Detect which cell encompasses the target text, then output its (X, Y) center coordinate. 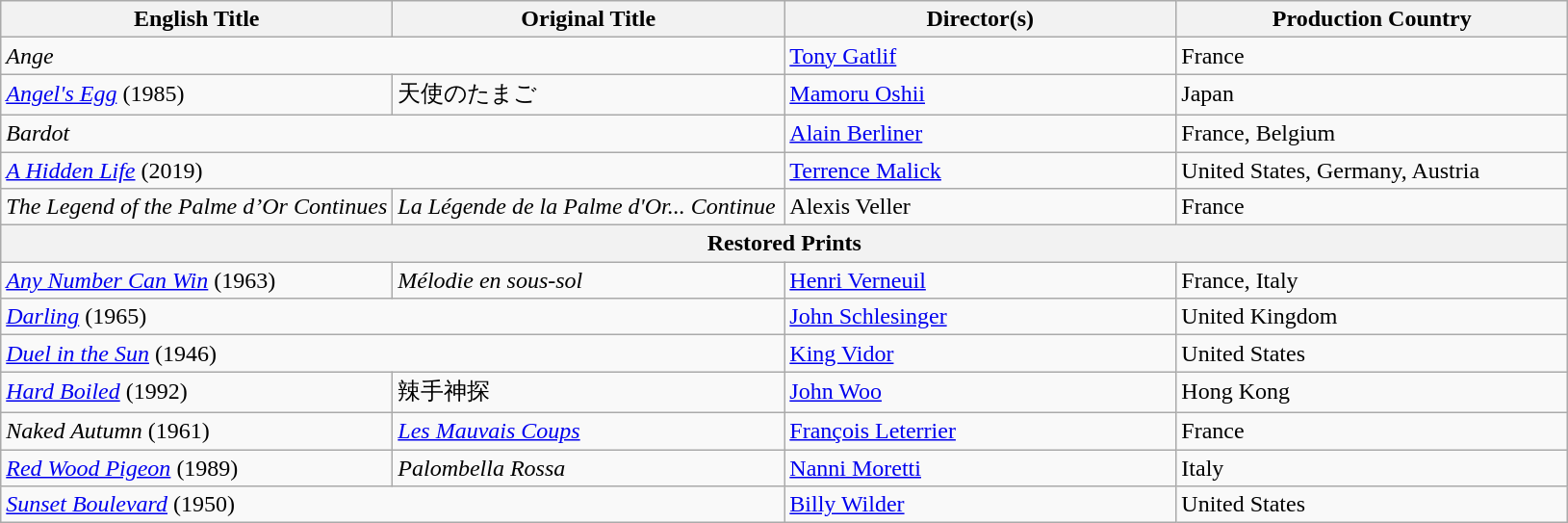
Henri Verneuil (980, 280)
Red Wood Pigeon (1989) (196, 467)
Nanni Moretti (980, 467)
Director(s) (980, 19)
La Légende de la Palme d'Or... Continue (589, 207)
辣手神探 (589, 393)
Any Number Can Win (1963) (196, 280)
Hong Kong (1373, 393)
François Leterrier (980, 431)
John Woo (980, 393)
Japan (1373, 94)
Darling (1965) (393, 317)
Ange (393, 56)
Naked Autumn (1961) (196, 431)
Alain Berliner (980, 133)
Billy Wilder (980, 505)
United Kingdom (1373, 317)
John Schlesinger (980, 317)
Bardot (393, 133)
France, Italy (1373, 280)
Sunset Boulevard (1950) (393, 505)
Duel in the Sun (1946) (393, 353)
Production Country (1373, 19)
天使のたまご (589, 94)
Angel's Egg (1985) (196, 94)
A Hidden Life (2019) (393, 170)
King Vidor (980, 353)
Hard Boiled (1992) (196, 393)
Terrence Malick (980, 170)
Alexis Veller (980, 207)
Tony Gatlif (980, 56)
United States, Germany, Austria (1373, 170)
Mélodie en sous-sol (589, 280)
Restored Prints (784, 244)
English Title (196, 19)
Original Title (589, 19)
France, Belgium (1373, 133)
Mamoru Oshii (980, 94)
Les Mauvais Coups (589, 431)
Palombella Rossa (589, 467)
The Legend of the Palme d’Or Continues (196, 207)
Italy (1373, 467)
